Output the [X, Y] coordinate of the center of the cell containing the given text.  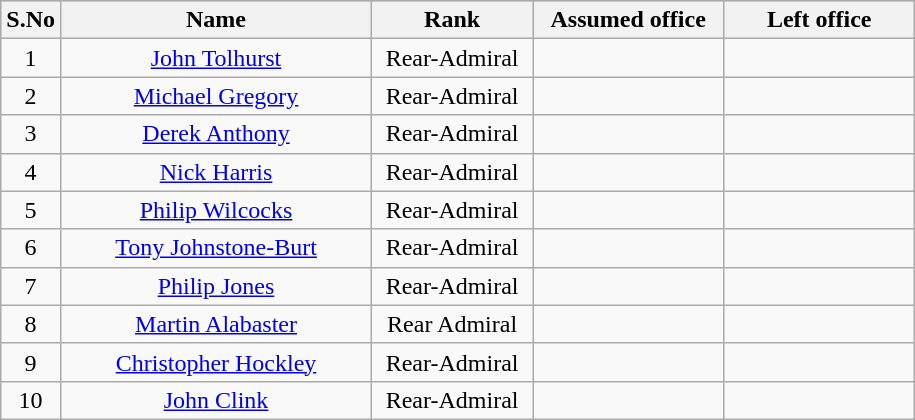
Left office [820, 20]
Christopher Hockley [216, 362]
Assumed office [628, 20]
Rear Admiral [452, 324]
Name [216, 20]
Martin Alabaster [216, 324]
Derek Anthony [216, 134]
John Tolhurst [216, 58]
8 [31, 324]
Philip Jones [216, 286]
10 [31, 400]
S.No [31, 20]
6 [31, 248]
2 [31, 96]
Rank [452, 20]
4 [31, 172]
Nick Harris [216, 172]
7 [31, 286]
Tony Johnstone-Burt [216, 248]
Michael Gregory [216, 96]
Philip Wilcocks [216, 210]
John Clink [216, 400]
1 [31, 58]
9 [31, 362]
5 [31, 210]
3 [31, 134]
